Find where the given text appears and provide that cell's center as (X, Y) coordinate. 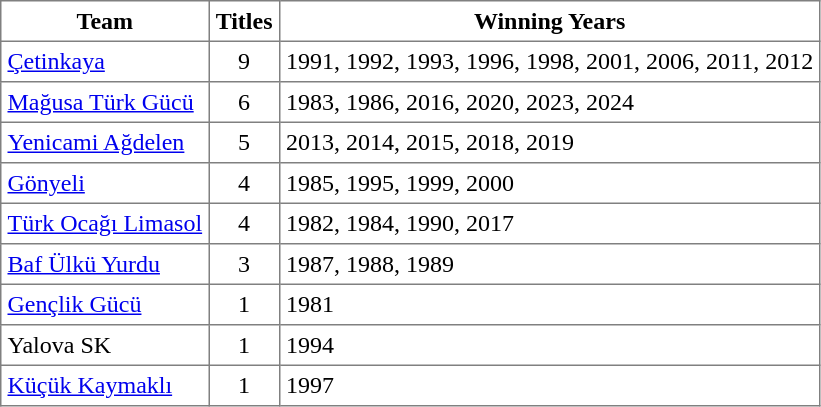
Winning Years (550, 21)
Türk Ocağı Limasol (105, 223)
1991, 1992, 1993, 1996, 1998, 2001, 2006, 2011, 2012 (550, 61)
3 (244, 264)
Çetinkaya (105, 61)
1987, 1988, 1989 (550, 264)
Mağusa Türk Gücü (105, 102)
1982, 1984, 1990, 2017 (550, 223)
1981 (550, 304)
1994 (550, 345)
Yalova SK (105, 345)
Baf Ülkü Yurdu (105, 264)
2013, 2014, 2015, 2018, 2019 (550, 142)
9 (244, 61)
6 (244, 102)
Team (105, 21)
Küçük Kaymaklı (105, 385)
Titles (244, 21)
1997 (550, 385)
1985, 1995, 1999, 2000 (550, 183)
Gönyeli (105, 183)
1983, 1986, 2016, 2020, 2023, 2024 (550, 102)
Yenicami Ağdelen (105, 142)
Gençlik Gücü (105, 304)
5 (244, 142)
